Locate the cell with the specified text and output its (X, Y) center coordinate. 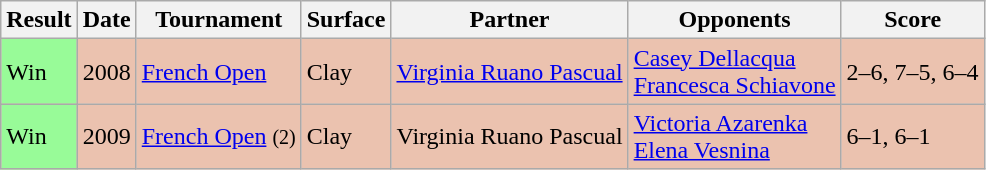
2008 (106, 72)
French Open (2) (218, 136)
French Open (218, 72)
Casey Dellacqua Francesca Schiavone (734, 72)
Partner (510, 20)
Surface (346, 20)
6–1, 6–1 (912, 136)
Victoria Azarenka Elena Vesnina (734, 136)
Score (912, 20)
2009 (106, 136)
Date (106, 20)
Opponents (734, 20)
Result (39, 20)
2–6, 7–5, 6–4 (912, 72)
Tournament (218, 20)
